Pinpoint the cell where the given text exists, returning its (x, y) midpoint coordinate. 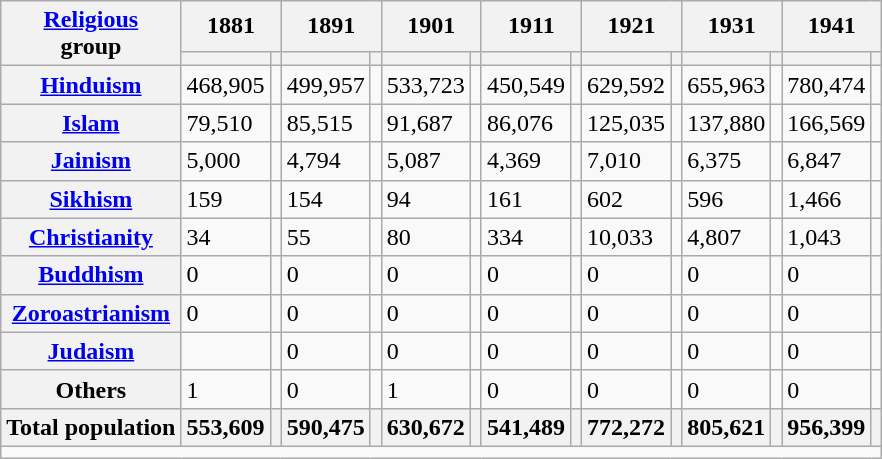
166,569 (826, 123)
533,723 (426, 85)
Judaism (91, 351)
602 (626, 199)
161 (526, 199)
Others (91, 389)
596 (726, 199)
1921 (632, 26)
159 (226, 199)
34 (226, 237)
154 (326, 199)
Zoroastrianism (91, 313)
1941 (832, 26)
590,475 (326, 427)
7,010 (626, 161)
5,087 (426, 161)
6,847 (826, 161)
10,033 (626, 237)
780,474 (826, 85)
4,807 (726, 237)
86,076 (526, 123)
499,957 (326, 85)
468,905 (226, 85)
80 (426, 237)
Sikhism (91, 199)
1911 (531, 26)
956,399 (826, 427)
4,369 (526, 161)
1901 (431, 26)
Religiousgroup (91, 34)
5,000 (226, 161)
Buddhism (91, 275)
91,687 (426, 123)
Total population (91, 427)
1,043 (826, 237)
137,880 (726, 123)
Islam (91, 123)
6,375 (726, 161)
Hinduism (91, 85)
553,609 (226, 427)
1,466 (826, 199)
125,035 (626, 123)
Jainism (91, 161)
1881 (231, 26)
Christianity (91, 237)
1891 (331, 26)
772,272 (626, 427)
334 (526, 237)
55 (326, 237)
1931 (732, 26)
630,672 (426, 427)
541,489 (526, 427)
85,515 (326, 123)
79,510 (226, 123)
805,621 (726, 427)
450,549 (526, 85)
94 (426, 199)
629,592 (626, 85)
655,963 (726, 85)
4,794 (326, 161)
